Identify which cell holds the provided text, then report its [x, y] central coordinate. 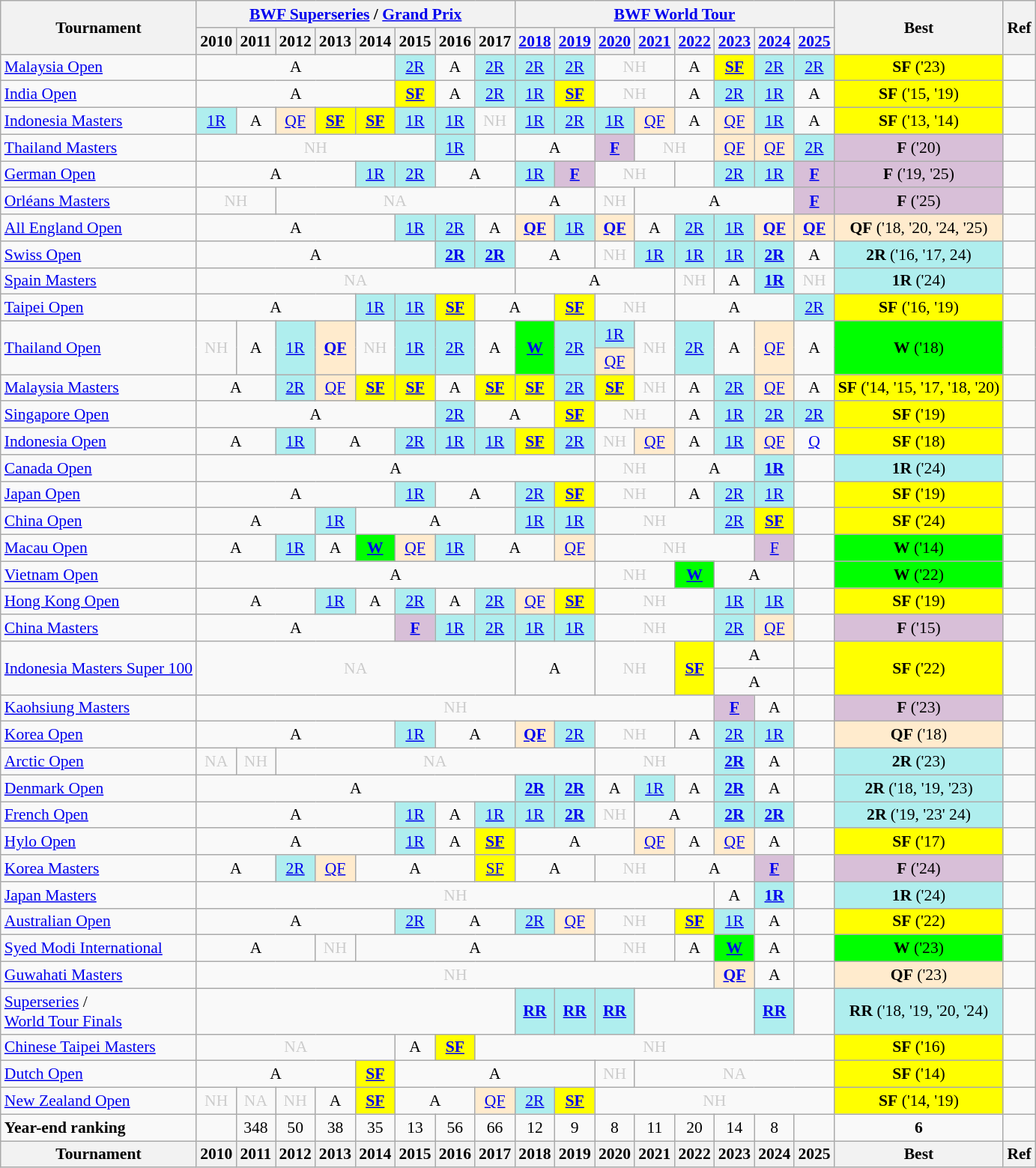
Thailand Open [99, 348]
F ('24) [919, 868]
W ('18) [919, 348]
348 [255, 1128]
F ('25) [919, 202]
New Zealand Open [99, 1101]
Australian Open [99, 922]
SF ('23) [919, 67]
2R ('18, '19, '23) [919, 788]
13 [415, 1128]
2R ('16, '17, 24) [919, 255]
Indonesia Open [99, 441]
Taipei Open [99, 308]
SF ('18) [919, 441]
Japan Open [99, 494]
Dutch Open [99, 1074]
India Open [99, 94]
Indonesia Masters Super 100 [99, 668]
F ('20) [919, 148]
Singapore Open [99, 415]
56 [455, 1128]
Vietnam Open [99, 575]
11 [655, 1128]
Indonesia Masters [99, 121]
SF ('16, '19) [919, 308]
QF ('18, '20, '24, '25) [919, 228]
BWF World Tour [674, 14]
2R ('23) [919, 762]
F ('15) [919, 629]
66 [494, 1128]
SF ('14, '19) [919, 1101]
F ('23) [919, 708]
All England Open [99, 228]
SF ('13, '14) [919, 121]
Swiss Open [99, 255]
Japan Masters [99, 895]
35 [375, 1128]
BWF Superseries / Grand Prix [355, 14]
Macau Open [99, 548]
12 [535, 1128]
French Open [99, 815]
SF ('15, '19) [919, 94]
China Masters [99, 629]
W ('14) [919, 548]
Orléans Masters [99, 202]
SF ('17) [919, 842]
6 [919, 1128]
14 [734, 1128]
Thailand Masters [99, 148]
Spain Masters [99, 281]
Kaohsiung Masters [99, 708]
Chinese Taipei Masters [99, 1047]
Canada Open [99, 468]
W ('23) [919, 948]
Malaysia Masters [99, 388]
Q [814, 441]
SF ('16) [919, 1047]
SF ('24) [919, 521]
Arctic Open [99, 762]
Hylo Open [99, 842]
50 [295, 1128]
Korea Open [99, 735]
QF ('23) [919, 975]
German Open [99, 175]
QF ('18) [919, 735]
Superseries / World Tour Finals [99, 1011]
38 [336, 1128]
Malaysia Open [99, 67]
Year-end ranking [99, 1128]
Korea Masters [99, 868]
China Open [99, 521]
Denmark Open [99, 788]
SF ('14, '15, '17, '18, '20) [919, 388]
20 [694, 1128]
Guwahati Masters [99, 975]
2R ('19, '23' 24) [919, 815]
W ('22) [919, 575]
9 [575, 1128]
Hong Kong Open [99, 602]
F ('19, '25) [919, 175]
RR ('18, '19, '20, '24) [919, 1011]
SF ('14) [919, 1074]
Syed Modi International [99, 948]
